Detect which cell encompasses the target text, then output its (X, Y) center coordinate. 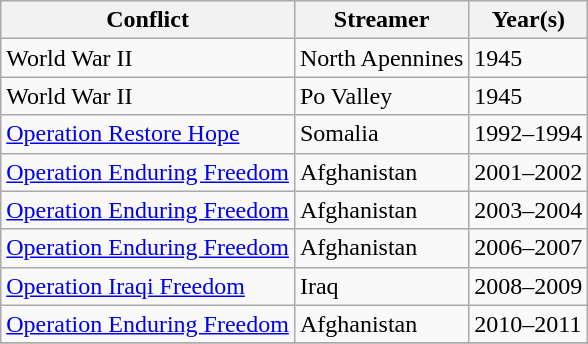
Po Valley (381, 96)
Somalia (381, 134)
2010–2011 (528, 324)
1992–1994 (528, 134)
Iraq (381, 286)
2006–2007 (528, 248)
Operation Iraqi Freedom (148, 286)
Streamer (381, 20)
2008–2009 (528, 286)
Conflict (148, 20)
Operation Restore Hope (148, 134)
Year(s) (528, 20)
North Apennines (381, 58)
2003–2004 (528, 210)
2001–2002 (528, 172)
